For the text-containing cell, return its midpoint in [X, Y] coordinate format. 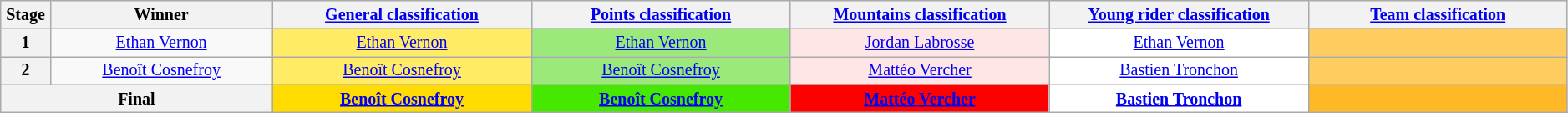
Jordan Labrosse [920, 44]
Team classification [1438, 15]
1 [26, 44]
2 [26, 70]
Mountains classification [920, 15]
Final [137, 99]
Winner [161, 15]
Young rider classification [1179, 15]
General classification [402, 15]
Stage [26, 15]
Points classification [661, 15]
